Extract the [x, y] coordinate from the center of the cell holding the provided text.  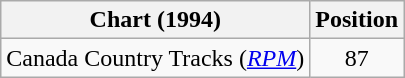
87 [357, 58]
Position [357, 20]
Chart (1994) [156, 20]
Canada Country Tracks (RPM) [156, 58]
